Provide the [x, y] coordinate of the cell's center where the given text is located.  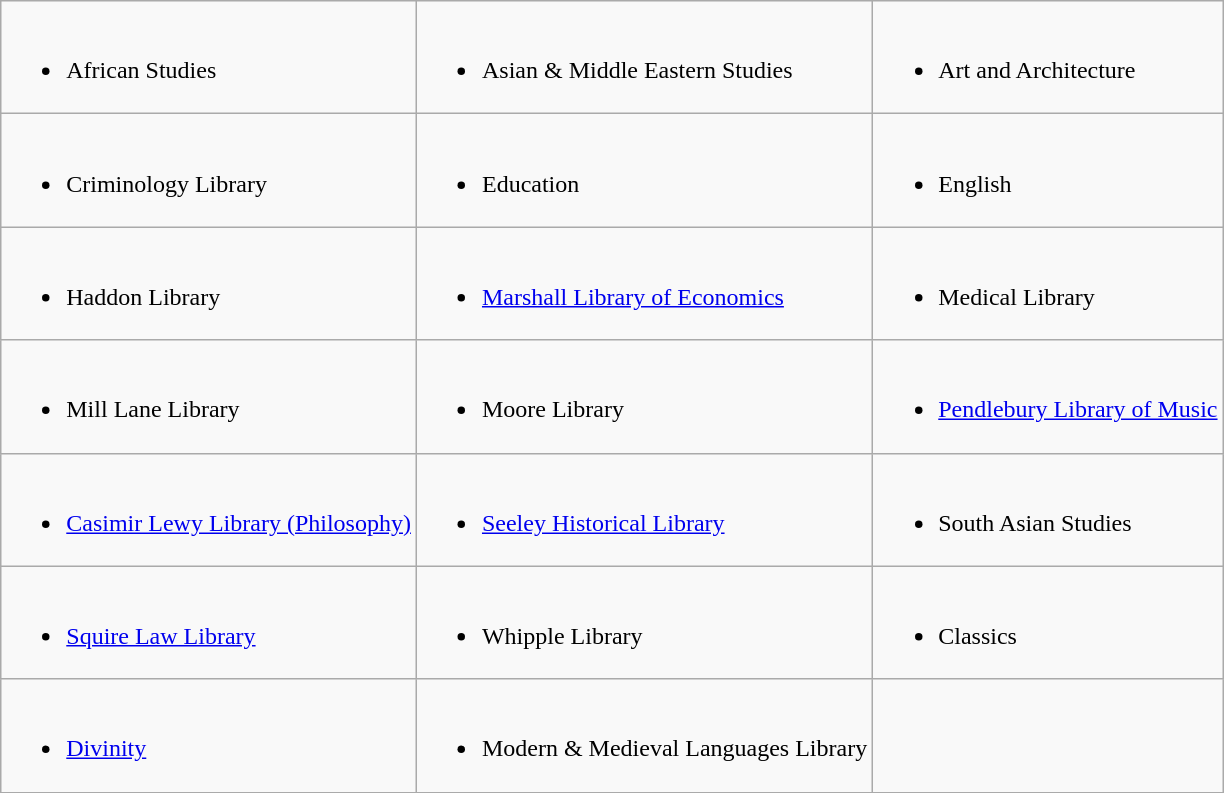
Divinity [209, 736]
Modern & Medieval Languages Library [644, 736]
Art and Architecture [1048, 58]
Classics [1048, 622]
Casimir Lewy Library (Philosophy) [209, 510]
Whipple Library [644, 622]
Asian & Middle Eastern Studies [644, 58]
Squire Law Library [209, 622]
Marshall Library of Economics [644, 284]
English [1048, 170]
Criminology Library [209, 170]
Mill Lane Library [209, 396]
Haddon Library [209, 284]
Moore Library [644, 396]
South Asian Studies [1048, 510]
Medical Library [1048, 284]
Pendlebury Library of Music [1048, 396]
Seeley Historical Library [644, 510]
African Studies [209, 58]
Education [644, 170]
